Return [X, Y] of the center of cell containing provided text 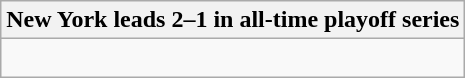
New York leads 2–1 in all-time playoff series [233, 20]
